Scan for the cell matching the given text and deliver its [X, Y] coordinate at center. 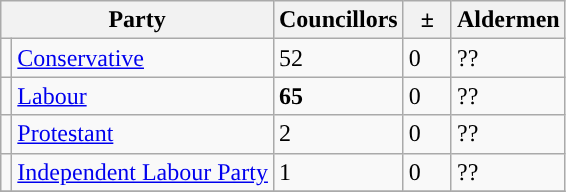
Councillors [338, 20]
52 [338, 58]
Aldermen [508, 20]
Party [138, 20]
65 [338, 96]
2 [338, 134]
Conservative [143, 58]
Independent Labour Party [143, 172]
1 [338, 172]
± [427, 20]
Labour [143, 96]
Protestant [143, 134]
